For the text-containing cell, return its midpoint in (X, Y) coordinate format. 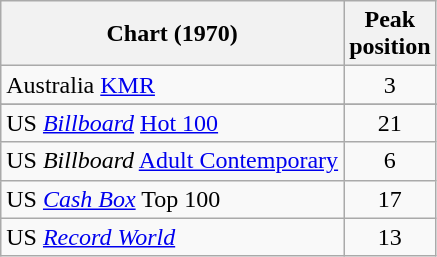
21 (390, 123)
US Billboard Adult Contemporary (172, 161)
US Cash Box Top 100 (172, 199)
13 (390, 237)
US Record World (172, 237)
6 (390, 161)
US Billboard Hot 100 (172, 123)
Peakposition (390, 34)
Australia KMR (172, 85)
3 (390, 85)
Chart (1970) (172, 34)
17 (390, 199)
